Extract the [X, Y] coordinate from the center of the cell holding the provided text.  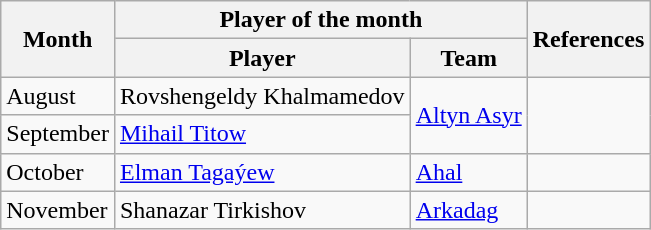
Team [468, 58]
Mihail Titow [262, 134]
October [58, 172]
August [58, 96]
References [588, 39]
Ahal [468, 172]
Altyn Asyr [468, 115]
Rovshengeldy Khalmamedov [262, 96]
Player of the month [320, 20]
Arkadag [468, 210]
Shanazar Tirkishov [262, 210]
September [58, 134]
Elman Tagaýew [262, 172]
Player [262, 58]
November [58, 210]
Month [58, 39]
